Pinpoint the cell where the given text exists, returning its (x, y) midpoint coordinate. 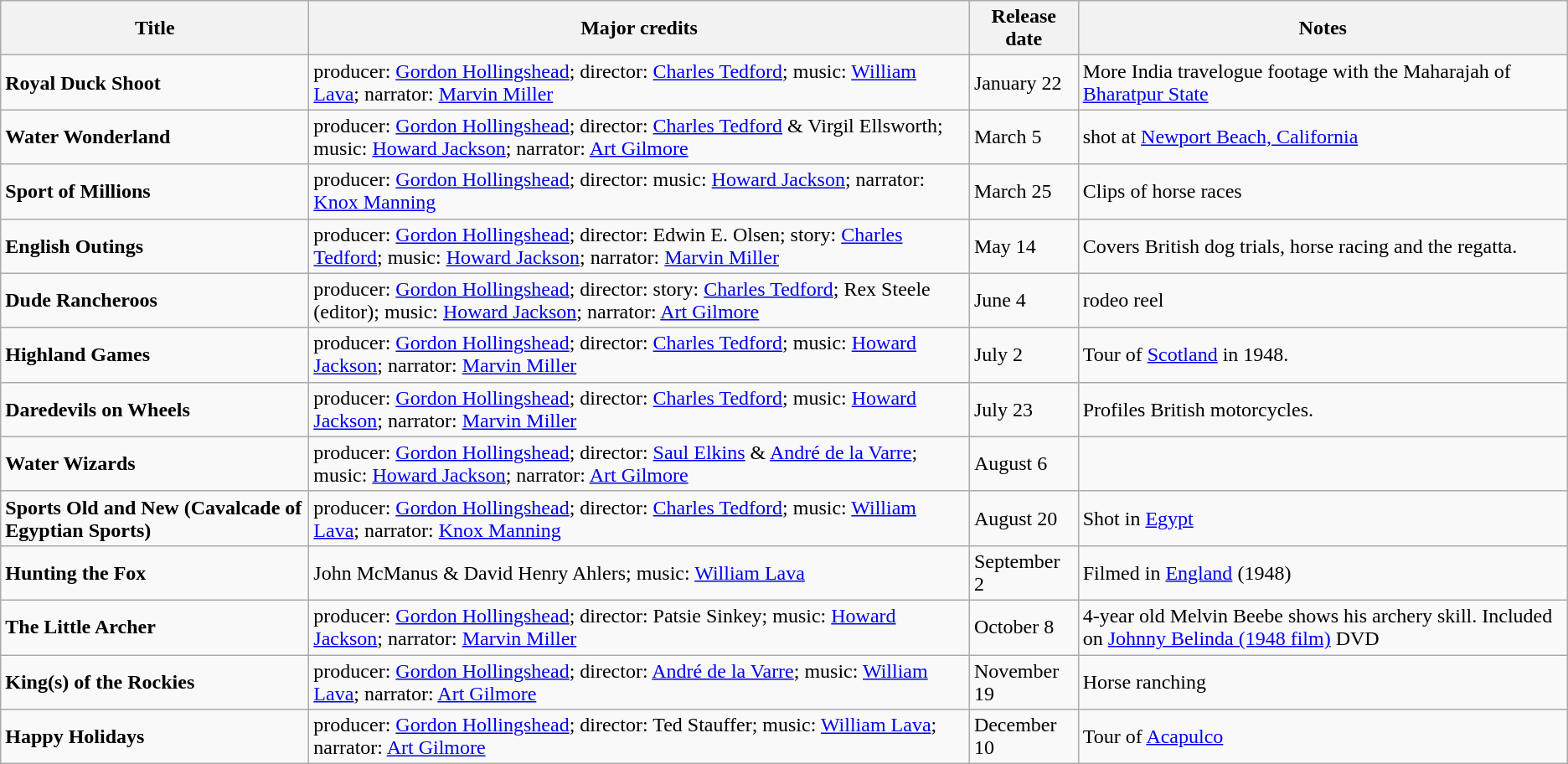
Happy Holidays (155, 737)
December 10 (1024, 737)
Profiles British motorcycles. (1323, 409)
Royal Duck Shoot (155, 82)
producer: Gordon Hollingshead; director: Patsie Sinkey; music: Howard Jackson; narrator: Marvin Miller (640, 627)
March 5 (1024, 137)
Water Wizards (155, 464)
January 22 (1024, 82)
John McManus & David Henry Ahlers; music: William Lava (640, 573)
producer: Gordon Hollingshead; director: story: Charles Tedford; Rex Steele (editor); music: Howard Jackson; narrator: Art Gilmore (640, 300)
Major credits (640, 28)
Shot in Egypt (1323, 518)
October 8 (1024, 627)
November 19 (1024, 682)
Horse ranching (1323, 682)
June 4 (1024, 300)
August 6 (1024, 464)
producer: Gordon Hollingshead; director: Charles Tedford & Virgil Ellsworth; music: Howard Jackson; narrator: Art Gilmore (640, 137)
Daredevils on Wheels (155, 409)
More India travelogue footage with the Maharajah of Bharatpur State (1323, 82)
rodeo reel (1323, 300)
August 20 (1024, 518)
May 14 (1024, 246)
Filmed in England (1948) (1323, 573)
March 25 (1024, 191)
Water Wonderland (155, 137)
Highland Games (155, 355)
July 2 (1024, 355)
The Little Archer (155, 627)
Sports Old and New (Cavalcade of Egyptian Sports) (155, 518)
Hunting the Fox (155, 573)
producer: Gordon Hollingshead; director: Edwin E. Olsen; story: Charles Tedford; music: Howard Jackson; narrator: Marvin Miller (640, 246)
producer: Gordon Hollingshead; director: Charles Tedford; music: William Lava; narrator: Marvin Miller (640, 82)
Sport of Millions (155, 191)
producer: Gordon Hollingshead; director: Charles Tedford; music: William Lava; narrator: Knox Manning (640, 518)
Clips of horse races (1323, 191)
Covers British dog trials, horse racing and the regatta. (1323, 246)
Dude Rancheroos (155, 300)
4-year old Melvin Beebe shows his archery skill. Included on Johnny Belinda (1948 film) DVD (1323, 627)
producer: Gordon Hollingshead; director: André de la Varre; music: William Lava; narrator: Art Gilmore (640, 682)
Release date (1024, 28)
English Outings (155, 246)
King(s) of the Rockies (155, 682)
July 23 (1024, 409)
producer: Gordon Hollingshead; director: Ted Stauffer; music: William Lava; narrator: Art Gilmore (640, 737)
September 2 (1024, 573)
Tour of Scotland in 1948. (1323, 355)
Title (155, 28)
shot at Newport Beach, California (1323, 137)
Notes (1323, 28)
producer: Gordon Hollingshead; director: music: Howard Jackson; narrator: Knox Manning (640, 191)
producer: Gordon Hollingshead; director: Saul Elkins & André de la Varre; music: Howard Jackson; narrator: Art Gilmore (640, 464)
Tour of Acapulco (1323, 737)
